Find where the given text appears and provide that cell's center as [x, y] coordinate. 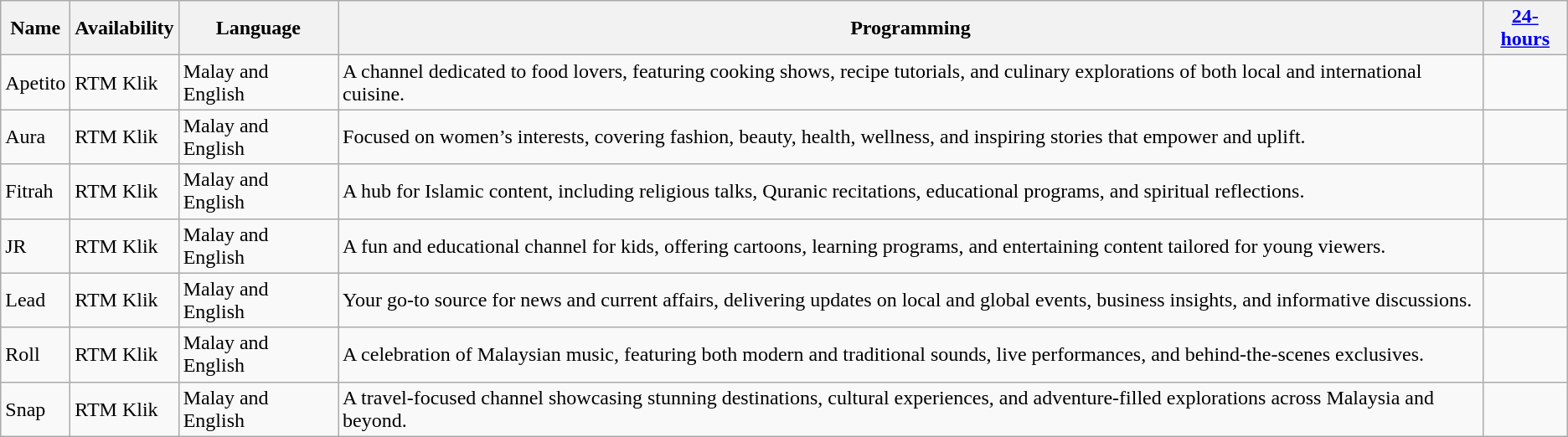
Apetito [35, 82]
Aura [35, 137]
Availability [124, 28]
Language [258, 28]
A fun and educational channel for kids, offering cartoons, learning programs, and entertaining content tailored for young viewers. [911, 246]
JR [35, 246]
24-hours [1524, 28]
Your go-to source for news and current affairs, delivering updates on local and global events, business insights, and informative discussions. [911, 300]
Snap [35, 409]
A travel-focused channel showcasing stunning destinations, cultural experiences, and adventure-filled explorations across Malaysia and beyond. [911, 409]
Focused on women’s interests, covering fashion, beauty, health, wellness, and inspiring stories that empower and uplift. [911, 137]
Fitrah [35, 191]
Programming [911, 28]
A celebration of Malaysian music, featuring both modern and traditional sounds, live performances, and behind-the-scenes exclusives. [911, 355]
A channel dedicated to food lovers, featuring cooking shows, recipe tutorials, and culinary explorations of both local and international cuisine. [911, 82]
Lead [35, 300]
Name [35, 28]
A hub for Islamic content, including religious talks, Quranic recitations, educational programs, and spiritual reflections. [911, 191]
Roll [35, 355]
